Detect which cell encompasses the target text, then output its [X, Y] center coordinate. 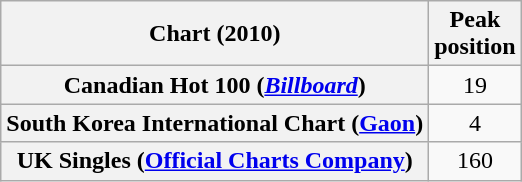
4 [475, 123]
Chart (2010) [215, 34]
19 [475, 85]
160 [475, 161]
Canadian Hot 100 (Billboard) [215, 85]
UK Singles (Official Charts Company) [215, 161]
South Korea International Chart (Gaon) [215, 123]
Peakposition [475, 34]
